Output the (x, y) coordinate of the center of the cell containing the given text.  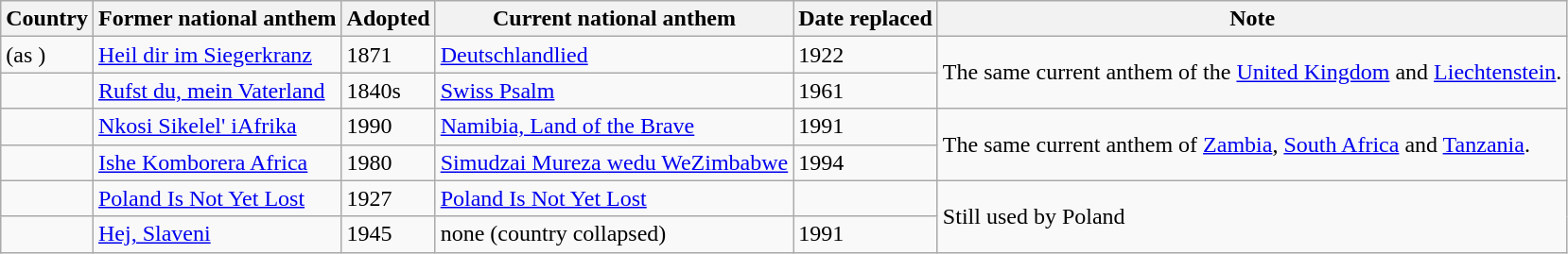
Note (1252, 19)
1961 (866, 91)
1990 (388, 127)
Former national anthem (218, 19)
Hej, Slaveni (218, 234)
Still used by Poland (1252, 216)
Swiss Psalm (615, 91)
none (country collapsed) (615, 234)
Namibia, Land of the Brave (615, 127)
1980 (388, 162)
Date replaced (866, 19)
Country (47, 19)
Rufst du, mein Vaterland (218, 91)
1840s (388, 91)
1945 (388, 234)
Deutschlandlied (615, 55)
1927 (388, 198)
Current national anthem (615, 19)
Adopted (388, 19)
1871 (388, 55)
Ishe Komborera Africa (218, 162)
Heil dir im Siegerkranz (218, 55)
The same current anthem of the United Kingdom and Liechtenstein. (1252, 73)
Nkosi Sikelel' iAfrika (218, 127)
1922 (866, 55)
Simudzai Mureza wedu WeZimbabwe (615, 162)
The same current anthem of Zambia, South Africa and Tanzania. (1252, 144)
(as ) (47, 55)
1994 (866, 162)
